Identify which cell holds the provided text, then report its (x, y) central coordinate. 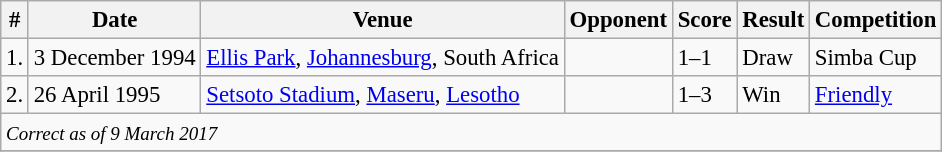
2. (15, 95)
Competition (876, 20)
Setsoto Stadium, Maseru, Lesotho (382, 95)
Ellis Park, Johannesburg, South Africa (382, 58)
# (15, 20)
3 December 1994 (114, 58)
Win (774, 95)
Simba Cup (876, 58)
Score (704, 20)
1–3 (704, 95)
26 April 1995 (114, 95)
Date (114, 20)
Friendly (876, 95)
1. (15, 58)
Result (774, 20)
Opponent (618, 20)
Correct as of 9 March 2017 (472, 133)
1–1 (704, 58)
Draw (774, 58)
Venue (382, 20)
